Scan for the cell matching the given text and deliver its [x, y] coordinate at center. 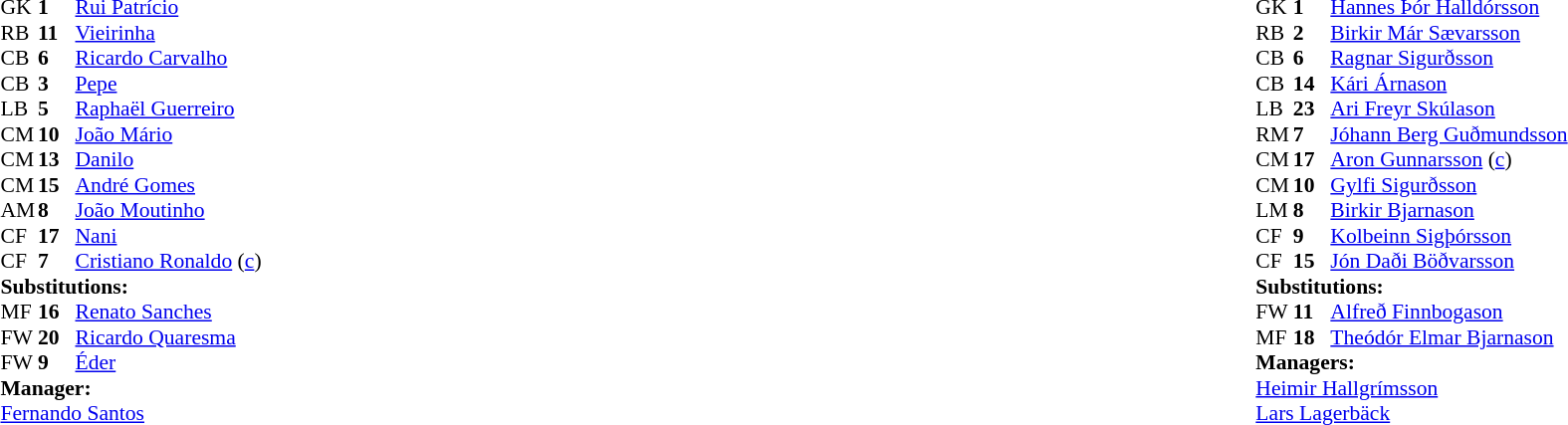
Cristiano Ronaldo (c) [169, 262]
André Gomes [169, 185]
Pepe [169, 84]
5 [57, 108]
Gylfi Sigurðsson [1449, 185]
Ricardo Carvalho [169, 59]
RM [1274, 134]
João Moutinho [169, 210]
Renato Sanches [169, 312]
Alfreð Finnbogason [1449, 312]
3 [57, 84]
AM [19, 210]
13 [57, 160]
Theódór Elmar Bjarnason [1449, 337]
2 [1312, 33]
Managers: [1412, 363]
João Mário [169, 134]
Jóhann Berg Guðmundsson [1449, 134]
LM [1274, 210]
16 [57, 312]
Ragnar Sigurðsson [1449, 59]
Ari Freyr Skúlason [1449, 108]
Vieirinha [169, 33]
20 [57, 337]
Kolbeinn Sigþórsson [1449, 236]
Jón Daði Böðvarsson [1449, 262]
23 [1312, 108]
Ricardo Quaresma [169, 337]
Kári Árnason [1449, 84]
Birkir Bjarnason [1449, 210]
Nani [169, 236]
Manager: [130, 388]
Aron Gunnarsson (c) [1449, 160]
Danilo [169, 160]
Éder [169, 363]
Birkir Már Sævarsson [1449, 33]
Raphaël Guerreiro [169, 108]
14 [1312, 84]
18 [1312, 337]
